Detect which cell encompasses the target text, then output its (X, Y) center coordinate. 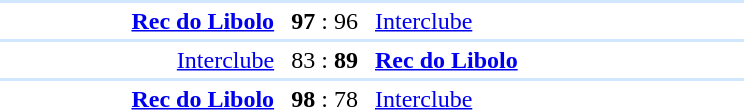
83 : 89 (325, 60)
97 : 96 (325, 21)
